Locate the cell with the specified text and output its [X, Y] center coordinate. 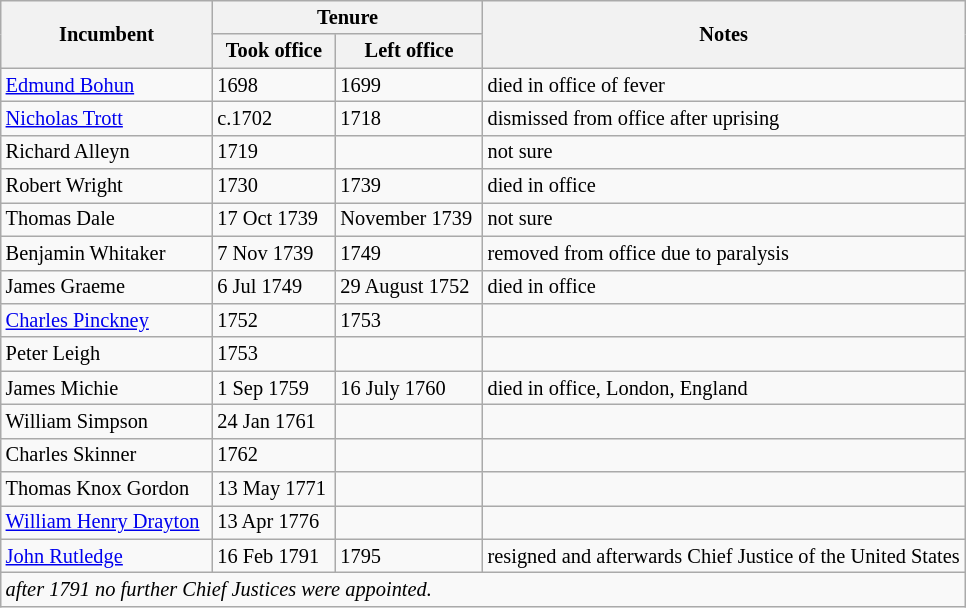
dismissed from office after uprising [724, 118]
Peter Leigh [107, 354]
c.1702 [274, 118]
John Rutledge [107, 556]
removed from office due to paralysis [724, 253]
Charles Pinckney [107, 320]
William Henry Drayton [107, 522]
1719 [274, 152]
Incumbent [107, 34]
1795 [408, 556]
Thomas Dale [107, 219]
13 Apr 1776 [274, 522]
Benjamin Whitaker [107, 253]
7 Nov 1739 [274, 253]
16 Feb 1791 [274, 556]
1 Sep 1759 [274, 388]
James Graeme [107, 287]
1699 [408, 85]
James Michie [107, 388]
13 May 1771 [274, 489]
1739 [408, 186]
Nicholas Trott [107, 118]
17 Oct 1739 [274, 219]
1749 [408, 253]
Richard Alleyn [107, 152]
1718 [408, 118]
William Simpson [107, 421]
6 Jul 1749 [274, 287]
1762 [274, 455]
Tenure [347, 17]
November 1739 [408, 219]
16 July 1760 [408, 388]
1698 [274, 85]
resigned and afterwards Chief Justice of the United States [724, 556]
Notes [724, 34]
24 Jan 1761 [274, 421]
Left office [408, 51]
Robert Wright [107, 186]
1730 [274, 186]
Edmund Bohun [107, 85]
Charles Skinner [107, 455]
Took office [274, 51]
after 1791 no further Chief Justices were appointed. [483, 589]
29 August 1752 [408, 287]
died in office of fever [724, 85]
Thomas Knox Gordon [107, 489]
died in office, London, England [724, 388]
1752 [274, 320]
